Capture the cell that displays the provided text and extract its [X, Y] central coordinate. 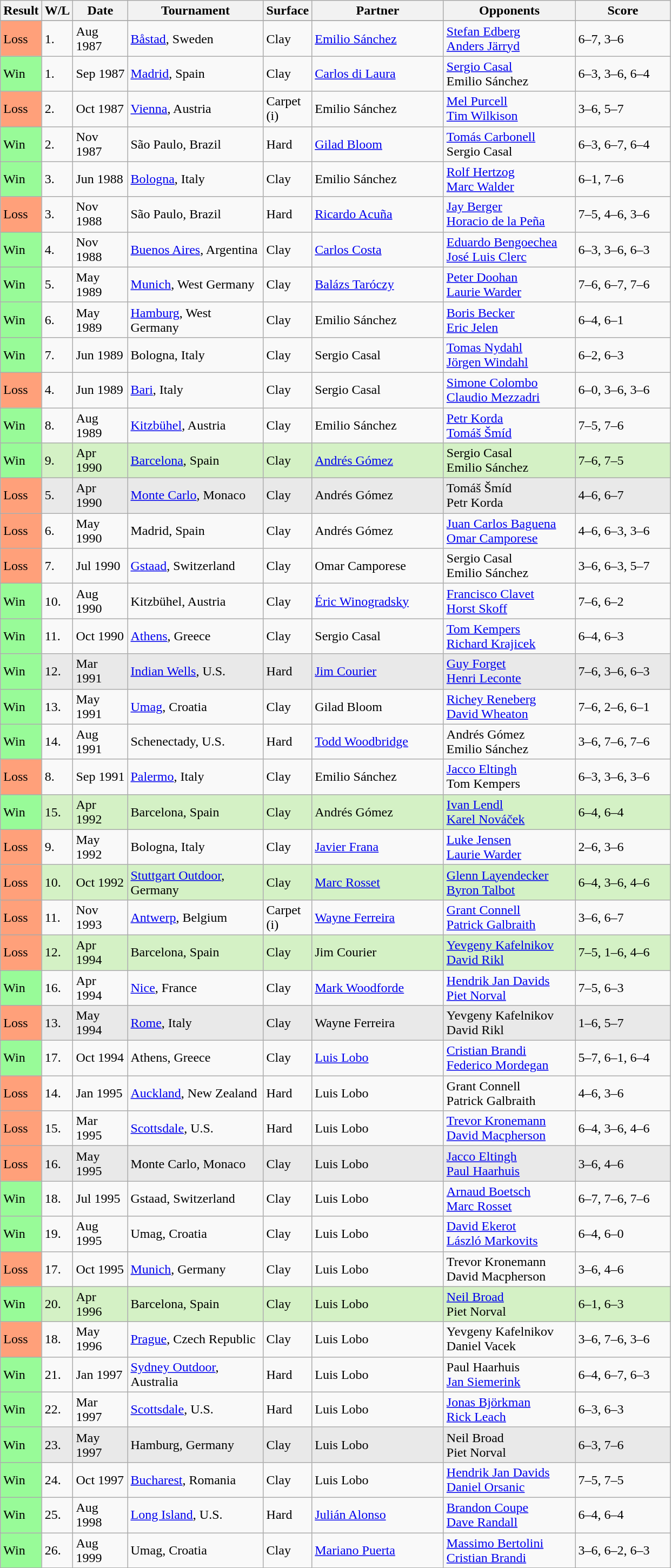
1–6, 5–7 [623, 1023]
Mar 1997 [101, 1409]
Apr 1996 [101, 1304]
3–6, 7–6, 3–6 [623, 1339]
Massimo Bertolini Cristian Brandi [509, 1550]
Eduardo Bengoechea José Luis Clerc [509, 250]
6–1, 7–6 [623, 179]
Hamburg, Germany [196, 1445]
Result [21, 11]
Hamburg, West Germany [196, 320]
Tomáš Šmíd Petr Korda [509, 496]
Jan 1997 [101, 1375]
Mel Purcell Tim Wilkison [509, 109]
Oct 1990 [101, 636]
7–5, 7–5 [623, 1479]
6–3, 3–6, 3–6 [623, 777]
Julián Alonso [378, 1515]
5–7, 6–1, 6–4 [623, 1058]
Paul Haarhuis Jan Siemerink [509, 1375]
Marc Rosset [378, 882]
7–6, 6–7, 7–6 [623, 284]
Todd Woodbridge [378, 741]
Carlos Costa [378, 250]
Javier Frana [378, 847]
Jan 1995 [101, 1094]
Hendrik Jan Davids Piet Norval [509, 988]
Date [101, 11]
6–3, 7–6 [623, 1445]
Sydney Outdoor, Australia [196, 1375]
Oct 1992 [101, 882]
2–6, 3–6 [623, 847]
Bucharest, Romania [196, 1479]
26. [57, 1550]
Jul 1995 [101, 1198]
Båstad, Sweden [196, 39]
Indian Wells, U.S. [196, 671]
6–7, 3–6 [623, 39]
6–3, 6–7, 6–4 [623, 144]
May 1996 [101, 1339]
6–4, 6–3 [623, 636]
Nice, France [196, 988]
3–6, 6–3, 5–7 [623, 566]
7–6, 7–5 [623, 460]
Prague, Czech Republic [196, 1339]
Peter Doohan Laurie Warder [509, 284]
May 1995 [101, 1164]
Stuttgart Outdoor, Germany [196, 882]
Aug 1998 [101, 1515]
Antwerp, Belgium [196, 917]
Oct 1994 [101, 1058]
3–6, 5–7 [623, 109]
19. [57, 1234]
Oct 1997 [101, 1479]
3–6, 6–2, 6–3 [623, 1550]
Tomás Carbonell Sergio Casal [509, 144]
Aug 1991 [101, 741]
Jacco Eltingh Tom Kempers [509, 777]
Cristian Brandi Federico Mordegan [509, 1058]
Jay Berger Horacio de la Peña [509, 214]
6–0, 3–6, 3–6 [623, 390]
Surface [288, 11]
Ricardo Acuña [378, 214]
May 1992 [101, 847]
Vienna, Austria [196, 109]
Balázs Taróczy [378, 284]
Oct 1995 [101, 1269]
Sep 1987 [101, 73]
Arnaud Boetsch Marc Rosset [509, 1198]
Éric Winogradsky [378, 601]
Munich, Germany [196, 1269]
Luke Jensen Laurie Warder [509, 847]
24. [57, 1479]
Schenectady, U.S. [196, 741]
6–4, 6–0 [623, 1234]
25. [57, 1515]
May 1994 [101, 1023]
Aug 1989 [101, 425]
Aug 1990 [101, 601]
Long Island, U.S. [196, 1515]
7–5, 6–3 [623, 988]
Score [623, 11]
May 1997 [101, 1445]
20. [57, 1304]
Brandon Coupe Dave Randall [509, 1515]
6–4, 6–7, 6–3 [623, 1375]
7–6, 3–6, 6–3 [623, 671]
6–7, 7–6, 7–6 [623, 1198]
3–6, 6–7 [623, 917]
W/L [57, 11]
Carlos di Laura [378, 73]
Omar Camporese [378, 566]
Hendrik Jan Davids Daniel Orsanic [509, 1479]
Nov 1993 [101, 917]
4–6, 6–3, 3–6 [623, 531]
22. [57, 1409]
21. [57, 1375]
23. [57, 1445]
Mark Woodforde [378, 988]
May 1991 [101, 707]
Simone Colombo Claudio Mezzadri [509, 390]
Richey Reneberg David Wheaton [509, 707]
Bari, Italy [196, 390]
3–6, 7–6, 7–6 [623, 741]
Tomas Nydahl Jörgen Windahl [509, 354]
Apr 1992 [101, 812]
4–6, 3–6 [623, 1094]
Jun 1988 [101, 179]
Tournament [196, 11]
7–5, 4–6, 3–6 [623, 214]
Ivan Lendl Karel Nováček [509, 812]
Rome, Italy [196, 1023]
4–6, 6–7 [623, 496]
Munich, West Germany [196, 284]
6–4, 6–1 [623, 320]
Auckland, New Zealand [196, 1094]
Buenos Aires, Argentina [196, 250]
Aug 1999 [101, 1550]
Yevgeny Kafelnikov Daniel Vacek [509, 1339]
Andrés Gómez Emilio Sánchez [509, 741]
Palermo, Italy [196, 777]
6–2, 6–3 [623, 354]
6–3, 3–6, 6–3 [623, 250]
Juan Carlos Baguena Omar Camporese [509, 531]
7–6, 6–2 [623, 601]
Aug 1987 [101, 39]
Mariano Puerta [378, 1550]
Sep 1991 [101, 777]
Francisco Clavet Horst Skoff [509, 601]
6–1, 6–3 [623, 1304]
Oct 1987 [101, 109]
Jonas Björkman Rick Leach [509, 1409]
Aug 1995 [101, 1234]
Glenn Layendecker Byron Talbot [509, 882]
7–5, 7–6 [623, 425]
7–5, 1–6, 4–6 [623, 952]
6–3, 3–6, 6–4 [623, 73]
Mar 1995 [101, 1128]
Guy Forget Henri Leconte [509, 671]
David Ekerot László Markovits [509, 1234]
Jul 1990 [101, 566]
Nov 1987 [101, 144]
Partner [378, 11]
Rolf Hertzog Marc Walder [509, 179]
7–6, 2–6, 6–1 [623, 707]
Opponents [509, 11]
May 1990 [101, 531]
Jacco Eltingh Paul Haarhuis [509, 1164]
Tom Kempers Richard Krajicek [509, 636]
Stefan Edberg Anders Järryd [509, 39]
Boris Becker Eric Jelen [509, 320]
Petr Korda Tomáš Šmíd [509, 425]
6–3, 6–3 [623, 1409]
Mar 1991 [101, 671]
